Return the [x, y] coordinate for the center point of the cell that contains the specified text.  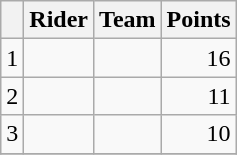
2 [12, 96]
11 [198, 96]
Points [198, 20]
Rider [59, 20]
3 [12, 134]
16 [198, 58]
1 [12, 58]
Team [128, 20]
10 [198, 134]
